From the cell containing the given text, extract its center point as [X, Y] coordinate. 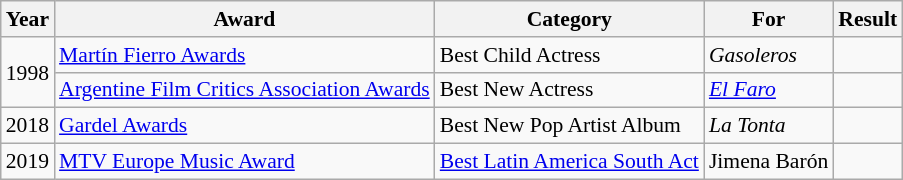
Category [570, 19]
Year [28, 19]
Best Latin America South Act [570, 162]
La Tonta [768, 126]
Gasoleros [768, 55]
1998 [28, 72]
El Faro [768, 90]
Best Child Actress [570, 55]
Best New Pop Artist Album [570, 126]
Award [244, 19]
2019 [28, 162]
Martín Fierro Awards [244, 55]
Result [868, 19]
MTV Europe Music Award [244, 162]
For [768, 19]
Argentine Film Critics Association Awards [244, 90]
Gardel Awards [244, 126]
2018 [28, 126]
Jimena Barón [768, 162]
Best New Actress [570, 90]
